Identify which cell holds the provided text, then report its (x, y) central coordinate. 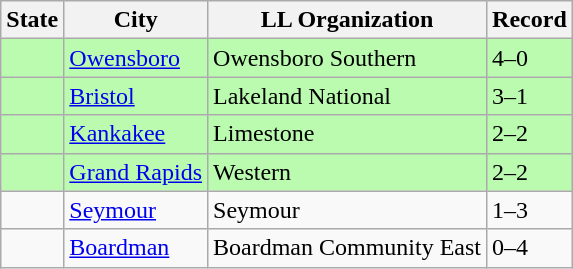
Record (530, 20)
Limestone (348, 134)
Kankakee (136, 134)
3–1 (530, 96)
4–0 (530, 58)
State (32, 20)
Boardman (136, 248)
Grand Rapids (136, 172)
Owensboro (136, 58)
City (136, 20)
LL Organization (348, 20)
Lakeland National (348, 96)
Owensboro Southern (348, 58)
Boardman Community East (348, 248)
Western (348, 172)
1–3 (530, 210)
Bristol (136, 96)
0–4 (530, 248)
